Search for the cell housing the specified text and yield its (x, y) center coordinate. 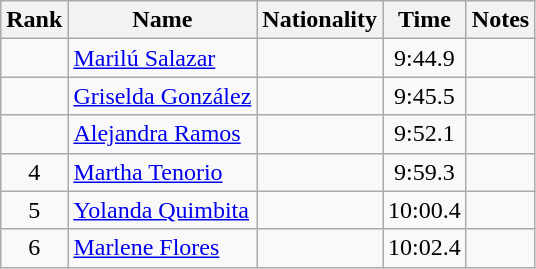
9:52.1 (425, 134)
Griselda González (162, 96)
10:00.4 (425, 210)
Notes (500, 20)
Marlene Flores (162, 248)
Nationality (320, 20)
9:59.3 (425, 172)
9:45.5 (425, 96)
Martha Tenorio (162, 172)
Rank (34, 20)
4 (34, 172)
Name (162, 20)
5 (34, 210)
Yolanda Quimbita (162, 210)
Marilú Salazar (162, 58)
9:44.9 (425, 58)
10:02.4 (425, 248)
6 (34, 248)
Time (425, 20)
Alejandra Ramos (162, 134)
